Locate the cell with the specified text and output its [x, y] center coordinate. 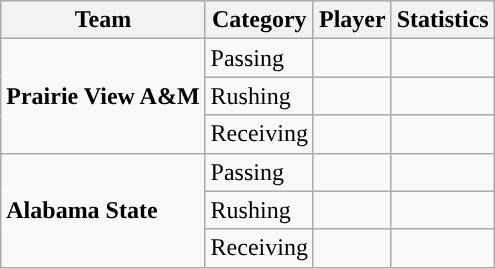
Statistics [442, 20]
Player [352, 20]
Alabama State [103, 210]
Category [259, 20]
Prairie View A&M [103, 96]
Team [103, 20]
